Capture the cell that displays the provided text and extract its (X, Y) central coordinate. 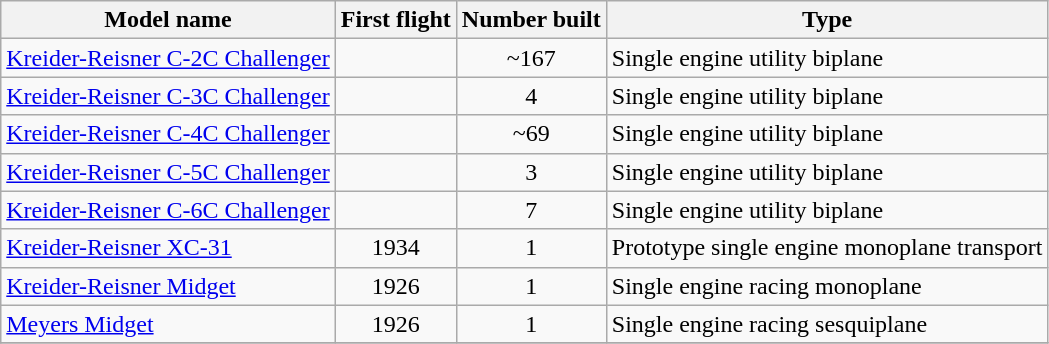
Prototype single engine monoplane transport (827, 248)
Model name (168, 20)
Kreider-Reisner C-2C Challenger (168, 58)
First flight (396, 20)
Kreider-Reisner C-4C Challenger (168, 134)
Kreider-Reisner C-6C Challenger (168, 210)
3 (531, 172)
~167 (531, 58)
1934 (396, 248)
Single engine racing sesquiplane (827, 324)
Kreider-Reisner C-5C Challenger (168, 172)
Kreider-Reisner Midget (168, 286)
7 (531, 210)
~69 (531, 134)
4 (531, 96)
Type (827, 20)
Kreider-Reisner XC-31 (168, 248)
Kreider-Reisner C-3C Challenger (168, 96)
Number built (531, 20)
Single engine racing monoplane (827, 286)
Meyers Midget (168, 324)
